Identify which cell holds the provided text, then report its (x, y) central coordinate. 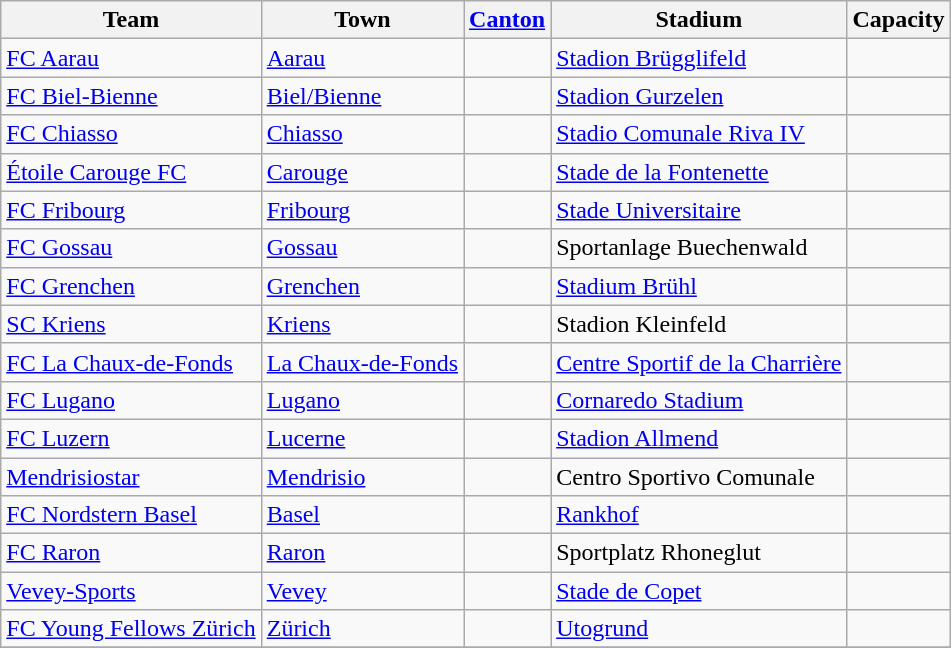
Chiasso (362, 134)
Gossau (362, 248)
Stadion Brügglifeld (699, 58)
FC Aarau (131, 58)
FC Luzern (131, 438)
FC La Chaux-de-Fonds (131, 362)
Carouge (362, 172)
Sportanlage Buechenwald (699, 248)
Grenchen (362, 286)
Team (131, 20)
Capacity (898, 20)
FC Gossau (131, 248)
Stadium Brühl (699, 286)
Stade de Copet (699, 591)
FC Biel-Bienne (131, 96)
Étoile Carouge FC (131, 172)
Stadion Allmend (699, 438)
Zürich (362, 629)
Centre Sportif de la Charrière (699, 362)
Utogrund (699, 629)
Vevey (362, 591)
Sportplatz Rhoneglut (699, 553)
Fribourg (362, 210)
Raron (362, 553)
Lugano (362, 400)
Aarau (362, 58)
Centro Sportivo Comunale (699, 477)
FC Grenchen (131, 286)
Stadion Gurzelen (699, 96)
La Chaux-de-Fonds (362, 362)
FC Young Fellows Zürich (131, 629)
Kriens (362, 324)
Mendrisio (362, 477)
Stadio Comunale Riva IV (699, 134)
FC Fribourg (131, 210)
Stadium (699, 20)
Vevey-Sports (131, 591)
Basel (362, 515)
FC Nordstern Basel (131, 515)
Stadion Kleinfeld (699, 324)
Town (362, 20)
Stade de la Fontenette (699, 172)
Stade Universitaire (699, 210)
Biel/Bienne (362, 96)
FC Raron (131, 553)
FC Lugano (131, 400)
Canton (508, 20)
SC Kriens (131, 324)
Cornaredo Stadium (699, 400)
FC Chiasso (131, 134)
Rankhof (699, 515)
Mendrisiostar (131, 477)
Lucerne (362, 438)
